From the cell containing the given text, extract its center point as [X, Y] coordinate. 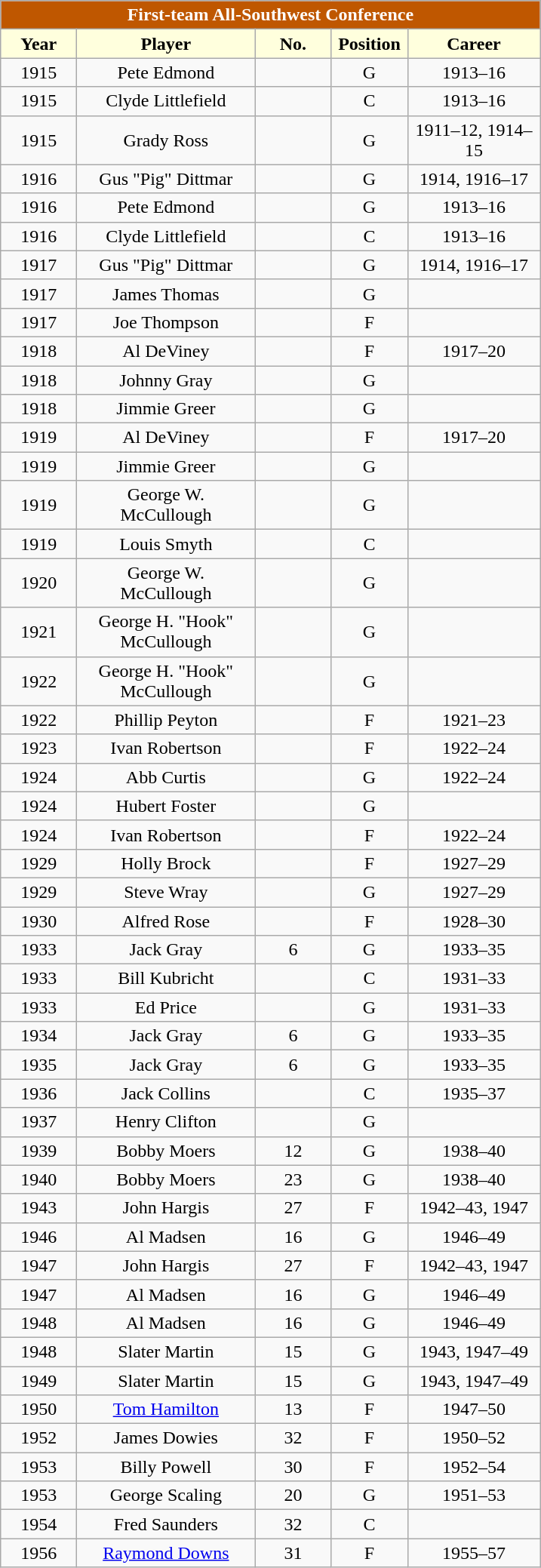
Position [370, 44]
23 [293, 1179]
Bill Kubricht [166, 979]
Abb Curtis [166, 777]
30 [293, 1467]
1911–12, 1914–15 [474, 140]
1950–52 [474, 1438]
1935–37 [474, 1093]
1952–54 [474, 1467]
Steve Wray [166, 892]
Year [39, 44]
George Scaling [166, 1496]
1956 [39, 1553]
1930 [39, 921]
1939 [39, 1151]
No. [293, 44]
Billy Powell [166, 1467]
1951–53 [474, 1496]
Raymond Downs [166, 1553]
Jack Collins [166, 1093]
1934 [39, 1036]
Alfred Rose [166, 921]
Joe Thompson [166, 322]
1949 [39, 1380]
1947–50 [474, 1410]
1950 [39, 1410]
Hubert Foster [166, 806]
20 [293, 1496]
1923 [39, 749]
1921–23 [474, 720]
1920 [39, 583]
Fred Saunders [166, 1524]
Henry Clifton [166, 1122]
Career [474, 44]
1946 [39, 1237]
1921 [39, 632]
13 [293, 1410]
1940 [39, 1179]
12 [293, 1151]
1936 [39, 1093]
Ed Price [166, 1007]
1955–57 [474, 1553]
Holly Brock [166, 863]
1928–30 [474, 921]
Player [166, 44]
1937 [39, 1122]
1952 [39, 1438]
James Dowies [166, 1438]
James Thomas [166, 294]
Phillip Peyton [166, 720]
1935 [39, 1065]
31 [293, 1553]
Tom Hamilton [166, 1410]
Johnny Gray [166, 380]
1943 [39, 1208]
Grady Ross [166, 140]
1954 [39, 1524]
Louis Smyth [166, 544]
First-team All-Southwest Conference [270, 15]
